Identify which cell holds the provided text, then report its [X, Y] central coordinate. 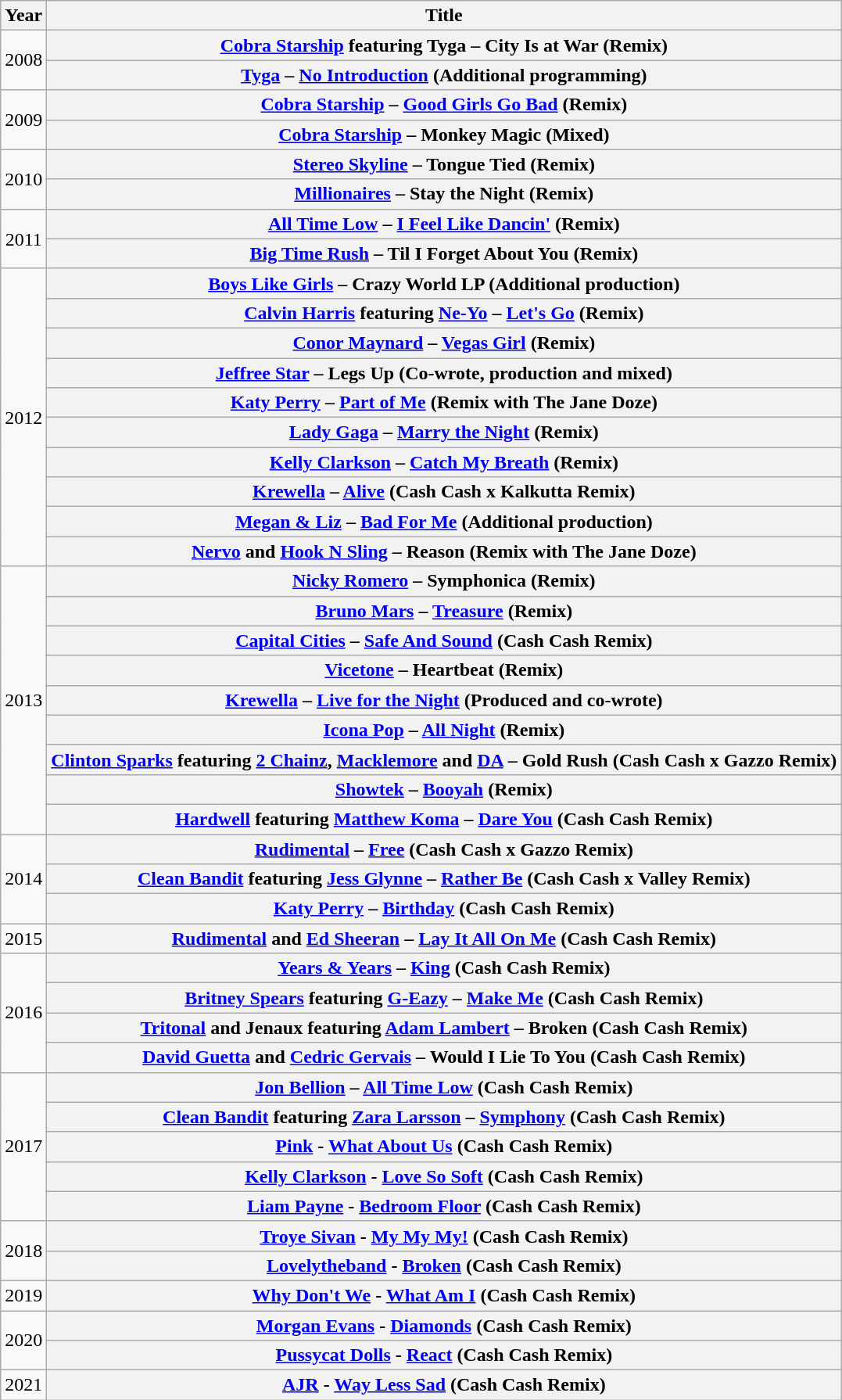
2019 [23, 1295]
2009 [23, 120]
2020 [23, 1341]
2015 [23, 939]
Liam Payne - Bedroom Floor (Cash Cash Remix) [444, 1206]
Clean Bandit featuring Jess Glynne – Rather Be (Cash Cash x Valley Remix) [444, 879]
All Time Low – I Feel Like Dancin' (Remix) [444, 224]
Icona Pop – All Night (Remix) [444, 730]
Rudimental – Free (Cash Cash x Gazzo Remix) [444, 849]
Rudimental and Ed Sheeran – Lay It All On Me (Cash Cash Remix) [444, 939]
Hardwell featuring Matthew Koma – Dare You (Cash Cash Remix) [444, 819]
Morgan Evans - Diamonds (Cash Cash Remix) [444, 1326]
Jeffree Star – Legs Up (Co-wrote, production and mixed) [444, 373]
Pink - What About Us (Cash Cash Remix) [444, 1147]
Krewella – Live for the Night (Produced and co-wrote) [444, 700]
Boys Like Girls – Crazy World LP (Additional production) [444, 283]
Big Time Rush – Til I Forget About You (Remix) [444, 253]
Clean Bandit featuring Zara Larsson – Symphony (Cash Cash Remix) [444, 1117]
Years & Years – King (Cash Cash Remix) [444, 968]
2008 [23, 60]
2011 [23, 239]
Calvin Harris featuring Ne-Yo – Let's Go (Remix) [444, 313]
Nicky Romero – Symphonica (Remix) [444, 581]
AJR - Way Less Sad (Cash Cash Remix) [444, 1385]
Millionaires – Stay the Night (Remix) [444, 194]
Capital Cities – Safe And Sound (Cash Cash Remix) [444, 641]
2012 [23, 418]
2017 [23, 1147]
Britney Spears featuring G-Eazy – Make Me (Cash Cash Remix) [444, 998]
2013 [23, 701]
Clinton Sparks featuring 2 Chainz, Macklemore and DA – Gold Rush (Cash Cash x Gazzo Remix) [444, 759]
Title [444, 16]
Lovelytheband - Broken (Cash Cash Remix) [444, 1265]
Katy Perry – Part of Me (Remix with The Jane Doze) [444, 403]
Cobra Starship – Good Girls Go Bad (Remix) [444, 105]
Lady Gaga – Marry the Night (Remix) [444, 433]
Cobra Starship featuring Tyga – City Is at War (Remix) [444, 45]
Vicetone – Heartbeat (Remix) [444, 670]
Jon Bellion – All Time Low (Cash Cash Remix) [444, 1087]
Bruno Mars – Treasure (Remix) [444, 611]
2010 [23, 179]
Megan & Liz – Bad For Me (Additional production) [444, 522]
David Guetta and Cedric Gervais – Would I Lie To You (Cash Cash Remix) [444, 1057]
2014 [23, 878]
Tyga – No Introduction (Additional programming) [444, 75]
Kelly Clarkson - Love So Soft (Cash Cash Remix) [444, 1176]
Pussycat Dolls - React (Cash Cash Remix) [444, 1355]
Cobra Starship – Monkey Magic (Mixed) [444, 135]
Troye Sivan - My My My! (Cash Cash Remix) [444, 1236]
2018 [23, 1251]
Showtek – Booyah (Remix) [444, 789]
Nervo and Hook N Sling – Reason (Remix with The Jane Doze) [444, 551]
Kelly Clarkson – Catch My Breath (Remix) [444, 462]
Year [23, 16]
Conor Maynard – Vegas Girl (Remix) [444, 343]
Krewella – Alive (Cash Cash x Kalkutta Remix) [444, 492]
Stereo Skyline – Tongue Tied (Remix) [444, 164]
2016 [23, 1013]
Tritonal and Jenaux featuring Adam Lambert – Broken (Cash Cash Remix) [444, 1028]
2021 [23, 1385]
Katy Perry – Birthday (Cash Cash Remix) [444, 909]
Why Don't We - What Am I (Cash Cash Remix) [444, 1295]
